Provide the (x, y) coordinate of the cell's center where the given text is located.  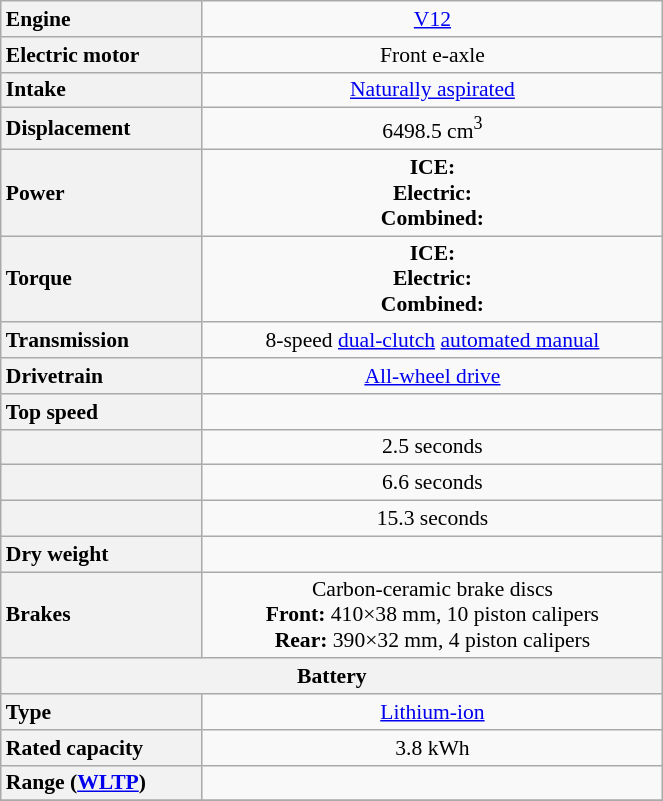
All-wheel drive (432, 376)
Power (102, 192)
Carbon-ceramic brake discsFront: 410×38 mm, 10 piston calipersRear: 390×32 mm, 4 piston calipers (432, 616)
Brakes (102, 616)
Battery (332, 677)
Drivetrain (102, 376)
V12 (432, 19)
3.8 kWh (432, 748)
Intake (102, 90)
Range (WLTP) (102, 783)
Electric motor (102, 55)
Torque (102, 280)
Dry weight (102, 554)
Displacement (102, 128)
Naturally aspirated (432, 90)
Rated capacity (102, 748)
Engine (102, 19)
8-speed dual-clutch automated manual (432, 341)
6498.5 cm3 (432, 128)
Front e-axle (432, 55)
Type (102, 712)
15.3 seconds (432, 519)
Transmission (102, 341)
Lithium-ion (432, 712)
Top speed (102, 412)
2.5 seconds (432, 447)
6.6 seconds (432, 483)
